Capture the cell that displays the provided text and extract its (X, Y) central coordinate. 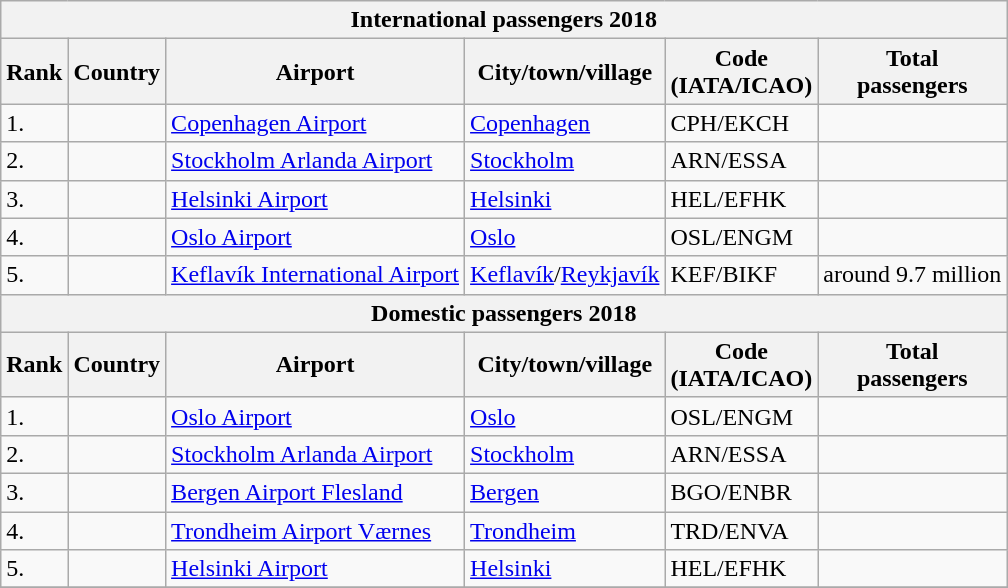
TRD/ENVA (742, 531)
Trondheim Airport Værnes (316, 531)
CPH/EKCH (742, 123)
Trondheim (565, 531)
Bergen Airport Flesland (316, 492)
around 9.7 million (912, 275)
KEF/BIKF (742, 275)
Keflavík International Airport (316, 275)
Keflavík/Reykjavík (565, 275)
International passengers 2018 (504, 20)
BGO/ENBR (742, 492)
Copenhagen Airport (316, 123)
Bergen (565, 492)
Domestic passengers 2018 (504, 313)
Copenhagen (565, 123)
